Determine the [x, y] coordinate at the center of the cell enclosing the given text.  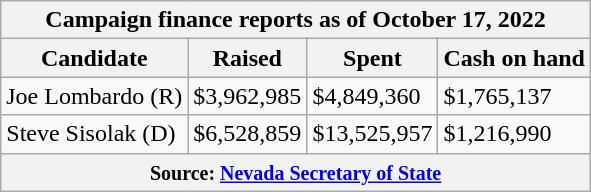
$4,849,360 [372, 96]
$1,765,137 [514, 96]
$1,216,990 [514, 134]
Steve Sisolak (D) [94, 134]
$6,528,859 [248, 134]
Joe Lombardo (R) [94, 96]
Source: Nevada Secretary of State [296, 172]
Candidate [94, 58]
$13,525,957 [372, 134]
Spent [372, 58]
Campaign finance reports as of October 17, 2022 [296, 20]
Cash on hand [514, 58]
Raised [248, 58]
$3,962,985 [248, 96]
